Extract the (x, y) coordinate from the center of the cell holding the provided text.  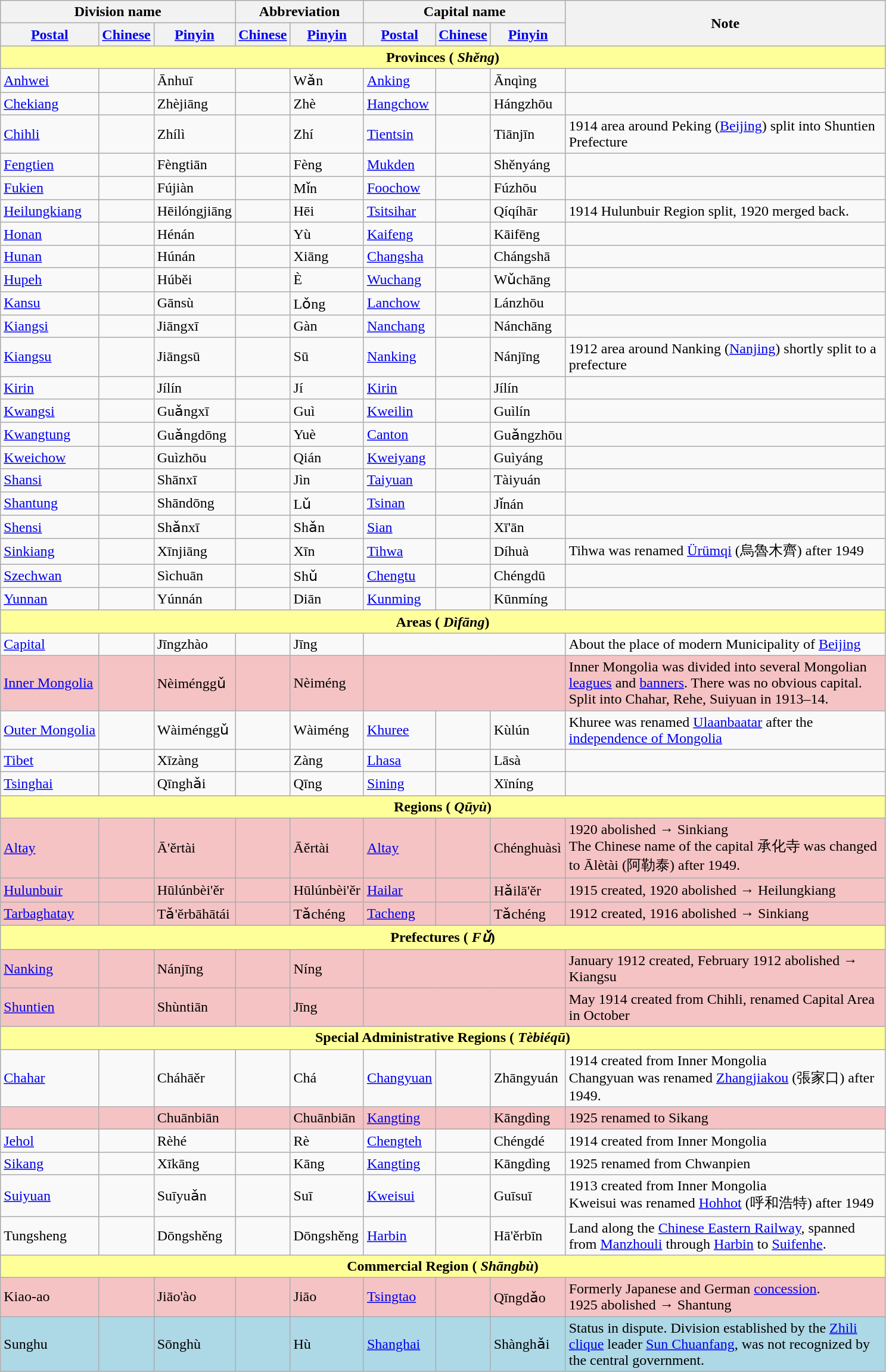
Húběi (194, 279)
Jí (327, 388)
Division name (118, 12)
Jiāo (327, 1298)
Harbin (399, 1236)
Chekiang (50, 103)
Guǎngdōng (194, 434)
Abbreviation (300, 12)
Shěnyáng (528, 165)
Sining (399, 784)
Xīnjiāng (194, 552)
Tihwa (399, 552)
Fèng (327, 165)
Special Administrative Regions ( Tèbiéqū) (443, 1038)
Díhuà (528, 552)
Jīngzhào (194, 644)
Szechwan (50, 576)
Yunnan (50, 599)
Hā'ěrbīn (528, 1236)
Hǎilā'ěr (528, 890)
Zàng (327, 761)
1915 created, 1920 abolished → Heilungkiang (725, 890)
Qīng (327, 784)
Kweiyang (399, 458)
Xīkāng (194, 1163)
Anhwei (50, 80)
Kāng (327, 1163)
Shùntiān (194, 1007)
Hù (327, 1344)
Shànghǎi (528, 1344)
Kiangsu (50, 357)
Honan (50, 234)
Lāsà (528, 761)
Xī'ān (528, 527)
Xīn (327, 552)
Guǎngxī (194, 411)
Jiāo'ào (194, 1298)
Mǐn (327, 188)
Āěrtài (327, 848)
Heilungkiang (50, 211)
Qíqíhār (528, 211)
Jǐnán (528, 503)
Diān (327, 599)
Chéngdū (528, 576)
Hunan (50, 256)
Taiyuan (399, 480)
Chengtu (399, 576)
1914 area around Peking (Beijing) split into Shuntien Prefecture (725, 135)
Lǔ (327, 503)
Sinkiang (50, 552)
Fukien (50, 188)
Shansi (50, 480)
Jìn (327, 480)
1914 created from Inner MongoliaChangyuan was renamed Zhangjiakou (張家口) after 1949. (725, 1078)
Wuchang (399, 279)
Sìchuān (194, 576)
Yuè (327, 434)
Shānxī (194, 480)
Guìyáng (528, 458)
Chénghuàsì (528, 848)
Sū (327, 357)
Xīzàng (194, 761)
Kāifēng (528, 234)
Shensi (50, 527)
Capital (50, 644)
Zhè (327, 103)
Inner Mongolia was divided into several Mongolian leagues and banners. There was no obvious capital.Split into Chahar, Rehe, Suiyuan in 1913–14. (725, 683)
Chahar (50, 1078)
Zhèjiāng (194, 103)
Lanchow (399, 303)
Chángshā (528, 256)
Jiāngsū (194, 357)
1912 area around Nanking (Nanjing) shortly split to a prefecture (725, 357)
Wǔchāng (528, 279)
Kiao-ao (50, 1298)
Wàiméng (327, 729)
Kweisui (399, 1196)
Fèngtiān (194, 165)
Húnán (194, 256)
Cháhāěr (194, 1078)
Kwangsi (50, 411)
1925 renamed from Chwanpien (725, 1163)
About the place of modern Municipality of Beijing (725, 644)
Regions ( Qūyù) (443, 807)
Nanchang (399, 326)
Kansu (50, 303)
Zhílì (194, 135)
Inner Mongolia (50, 683)
Zhāngyuán (528, 1078)
Qīngdǎo (528, 1298)
January 1912 created, February 1912 abolished → Kiangsu (725, 969)
Changyuan (399, 1078)
Lǒng (327, 303)
Guǎngzhōu (528, 434)
Canton (399, 434)
Jehol (50, 1141)
Status in dispute. Division established by the Zhili clique leader Sun Chuanfang, was not recognized by the central government. (725, 1344)
1925 renamed to Sikang (725, 1118)
Kiangsi (50, 326)
1912 created, 1916 abolished → Sinkiang (725, 914)
Chéngdé (528, 1141)
Mukden (399, 165)
Sunghu (50, 1344)
Shǎnxī (194, 527)
Jiāngxī (194, 326)
Wàiménggǔ (194, 729)
Kūnmíng (528, 599)
Shǔ (327, 576)
Prefectures ( Fǔ) (443, 937)
Guì (327, 411)
Guìlín (528, 411)
Xïníng (528, 784)
Tibet (50, 761)
Fújiàn (194, 188)
Nèiménggǔ (194, 683)
Anking (399, 80)
Khuree (399, 729)
Capital name (465, 12)
Tsingtao (399, 1298)
Yù (327, 234)
Kwangtung (50, 434)
Lhasa (399, 761)
Wǎn (327, 80)
Sian (399, 527)
Níng (327, 969)
Xiāng (327, 256)
Chengteh (399, 1141)
Rè (327, 1141)
1920 abolished → SinkiangThe Chinese name of the capital 承化寺 was changed to Ālètài (阿勒泰) after 1949. (725, 848)
Foochow (399, 188)
Tacheng (399, 914)
Chihli (50, 135)
Shanghai (399, 1344)
Nánchāng (528, 326)
Hupeh (50, 279)
Sōnghù (194, 1344)
È (327, 279)
Nèiméng (327, 683)
1913 created from Inner MongoliaKweisui was renamed Hohhot (呼和浩特) after 1949 (725, 1196)
Provinces ( Shěng) (443, 57)
1914 created from Inner Mongolia (725, 1141)
Tǎ'ěrbāhātái (194, 914)
Hángzhōu (528, 103)
Fengtien (50, 165)
Tiānjīn (528, 135)
Yúnnán (194, 599)
Shāndōng (194, 503)
Hangchow (399, 103)
Ā'ěrtài (194, 848)
Hailar (399, 890)
Qīnghǎi (194, 784)
Suiyuan (50, 1196)
Areas ( Dìfāng) (443, 621)
Guīsuī (528, 1196)
Note (725, 23)
Hénán (194, 234)
Changsha (399, 256)
Suī (327, 1196)
Chá (327, 1078)
Tientsin (399, 135)
Land along the Chinese Eastern Railway, spanned from Manzhouli through Harbin to Suifenhe. (725, 1236)
Qián (327, 458)
Gàn (327, 326)
May 1914 created from Chihli, renamed Capital Area in October (725, 1007)
Tsinan (399, 503)
Suīyuǎn (194, 1196)
Kweichow (50, 458)
Rèhé (194, 1141)
Khuree was renamed Ulaanbaatar after the independence of Mongolia (725, 729)
Shantung (50, 503)
1914 Hulunbuir Region split, 1920 merged back. (725, 211)
Kùlún (528, 729)
Tàiyuán (528, 480)
Zhí (327, 135)
Lánzhōu (528, 303)
Kweilin (399, 411)
Tarbaghatay (50, 914)
Formerly Japanese and German concession.1925 abolished → Shantung (725, 1298)
Ānhuī (194, 80)
Hēi (327, 211)
Tungsheng (50, 1236)
Ānqìng (528, 80)
Fúzhōu (528, 188)
Kaifeng (399, 234)
Shuntien (50, 1007)
Tsinghai (50, 784)
Shǎn (327, 527)
Hēilóngjiāng (194, 211)
Outer Mongolia (50, 729)
Tsitsihar (399, 211)
Sikang (50, 1163)
Gānsù (194, 303)
Hulunbuir (50, 890)
Guìzhōu (194, 458)
Tihwa was renamed Ürümqi (烏魯木齊) after 1949 (725, 552)
Commercial Region ( Shāngbù) (443, 1267)
Kunming (399, 599)
